Locate the cell with the specified text and output its (X, Y) center coordinate. 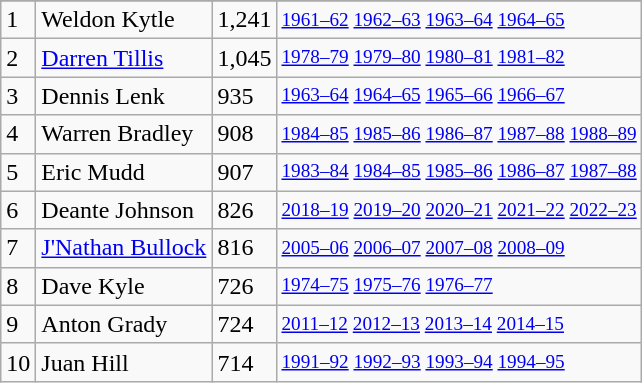
Juan Hill (124, 362)
1983–84 1984–85 1985–86 1986–87 1987–88 (459, 172)
2011–12 2012–13 2013–14 2014–15 (459, 324)
907 (244, 172)
726 (244, 286)
Weldon Kytle (124, 20)
826 (244, 210)
Darren Tillis (124, 58)
1978–79 1979–80 1980–81 1981–82 (459, 58)
1991–92 1992–93 1993–94 1994–95 (459, 362)
9 (18, 324)
2018–19 2019–20 2020–21 2021–22 2022–23 (459, 210)
Deante Johnson (124, 210)
724 (244, 324)
1,045 (244, 58)
2005–06 2006–07 2007–08 2008–09 (459, 248)
7 (18, 248)
1984–85 1985–86 1986–87 1987–88 1988–89 (459, 134)
Warren Bradley (124, 134)
1961–62 1962–63 1963–64 1964–65 (459, 20)
935 (244, 96)
Eric Mudd (124, 172)
Dennis Lenk (124, 96)
Dave Kyle (124, 286)
2 (18, 58)
1963–64 1964–65 1965–66 1966–67 (459, 96)
816 (244, 248)
10 (18, 362)
6 (18, 210)
1,241 (244, 20)
1974–75 1975–76 1976–77 (459, 286)
908 (244, 134)
1 (18, 20)
J'Nathan Bullock (124, 248)
3 (18, 96)
5 (18, 172)
8 (18, 286)
Anton Grady (124, 324)
714 (244, 362)
4 (18, 134)
